For the text-containing cell, return its midpoint in (x, y) coordinate format. 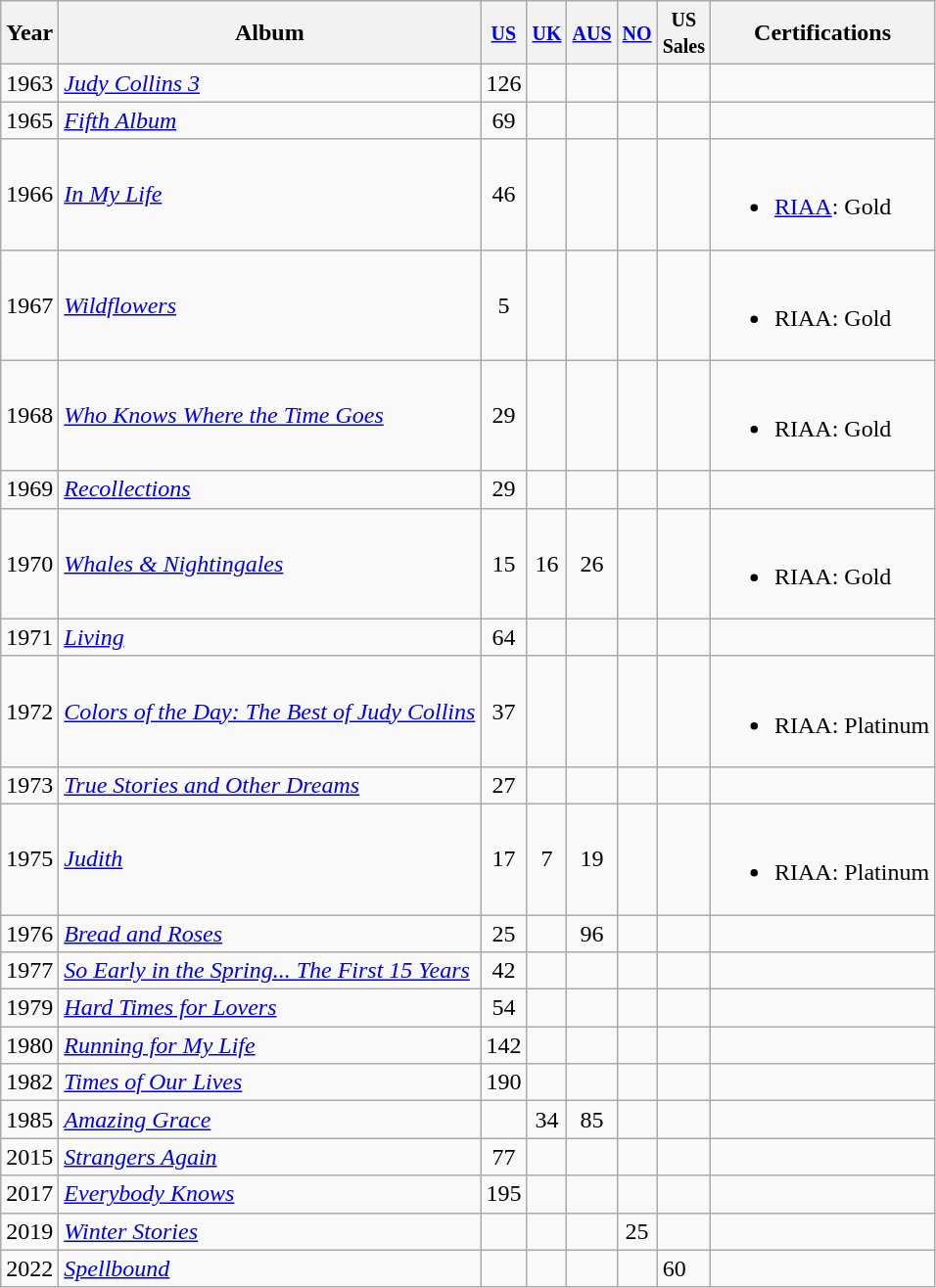
2019 (29, 1231)
1982 (29, 1082)
Colors of the Day: The Best of Judy Collins (270, 711)
126 (503, 83)
UK (546, 33)
1977 (29, 971)
Running for My Life (270, 1045)
AUS (591, 33)
1973 (29, 785)
96 (591, 933)
1970 (29, 564)
Hard Times for Lovers (270, 1008)
Times of Our Lives (270, 1082)
77 (503, 1157)
Judy Collins 3 (270, 83)
195 (503, 1194)
1968 (29, 415)
46 (503, 194)
In My Life (270, 194)
1979 (29, 1008)
26 (591, 564)
Certifications (822, 33)
64 (503, 637)
1972 (29, 711)
1985 (29, 1120)
True Stories and Other Dreams (270, 785)
1980 (29, 1045)
1965 (29, 120)
Winter Stories (270, 1231)
Amazing Grace (270, 1120)
60 (683, 1268)
Recollections (270, 489)
1976 (29, 933)
69 (503, 120)
Spellbound (270, 1268)
1967 (29, 305)
1969 (29, 489)
NO (636, 33)
142 (503, 1045)
US (503, 33)
1975 (29, 859)
190 (503, 1082)
Who Knows Where the Time Goes (270, 415)
5 (503, 305)
Judith (270, 859)
19 (591, 859)
Album (270, 33)
Wildflowers (270, 305)
So Early in the Spring... The First 15 Years (270, 971)
7 (546, 859)
1963 (29, 83)
Living (270, 637)
17 (503, 859)
2015 (29, 1157)
42 (503, 971)
34 (546, 1120)
2022 (29, 1268)
85 (591, 1120)
Everybody Knows (270, 1194)
Fifth Album (270, 120)
54 (503, 1008)
2017 (29, 1194)
15 (503, 564)
USSales (683, 33)
Year (29, 33)
37 (503, 711)
Bread and Roses (270, 933)
Strangers Again (270, 1157)
27 (503, 785)
Whales & Nightingales (270, 564)
1971 (29, 637)
16 (546, 564)
1966 (29, 194)
